Capture the cell that displays the provided text and extract its (X, Y) central coordinate. 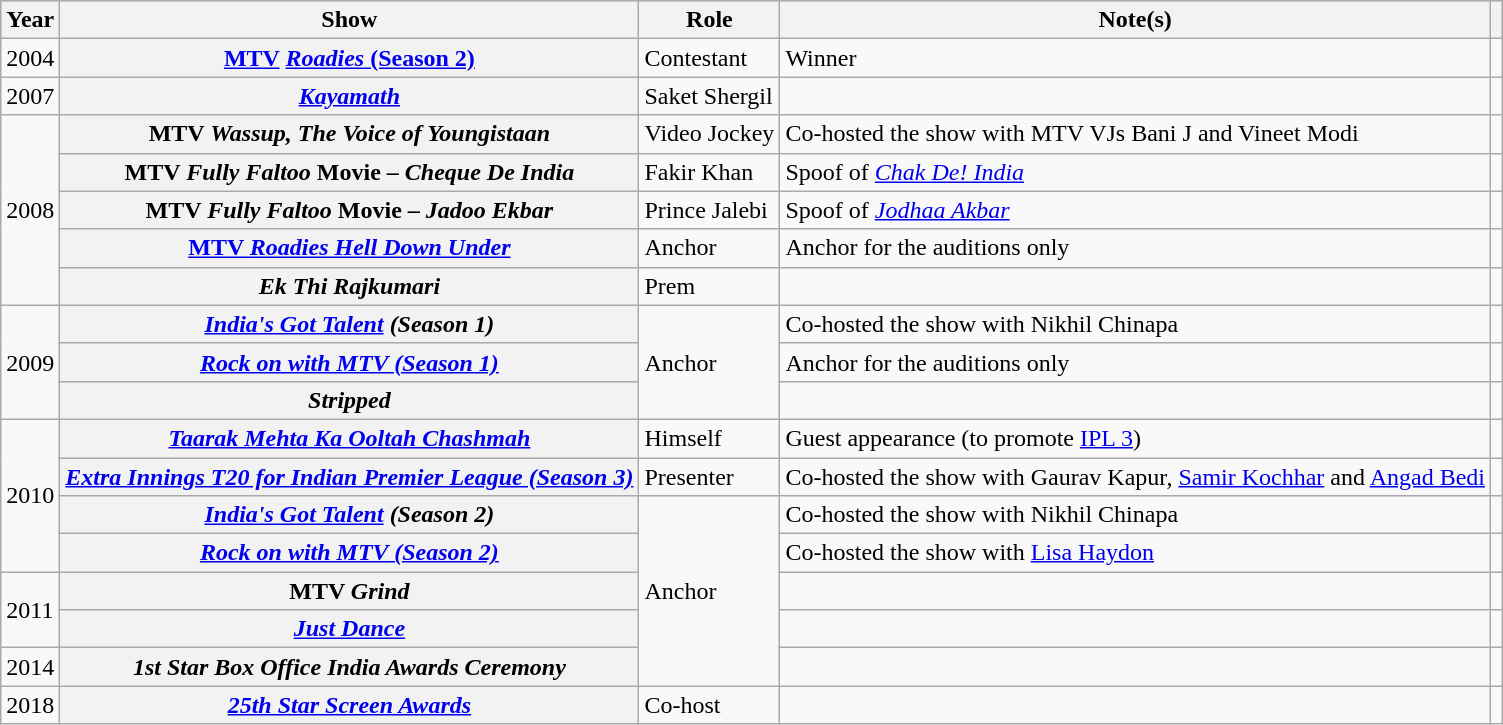
2007 (30, 96)
Contestant (710, 58)
Co-hosted the show with Lisa Haydon (1136, 553)
Prem (710, 286)
Co-hosted the show with Gaurav Kapur, Samir Kochhar and Angad Bedi (1136, 477)
Role (710, 20)
2018 (30, 705)
Video Jockey (710, 134)
Fakir Khan (710, 172)
Himself (710, 438)
2014 (30, 667)
Rock on with MTV (Season 1) (350, 362)
1st Star Box Office India Awards Ceremony (350, 667)
Co-hosted the show with MTV VJs Bani J and Vineet Modi (1136, 134)
Co-host (710, 705)
Show (350, 20)
Stripped (350, 400)
India's Got Talent (Season 1) (350, 324)
Saket Shergil (710, 96)
2009 (30, 362)
MTV Roadies Hell Down Under (350, 248)
Ek Thi Rajkumari (350, 286)
MTV Grind (350, 591)
Prince Jalebi (710, 210)
India's Got Talent (Season 2) (350, 515)
MTV Wassup, The Voice of Youngistaan (350, 134)
Year (30, 20)
Guest appearance (to promote IPL 3) (1136, 438)
Just Dance (350, 629)
Note(s) (1136, 20)
2004 (30, 58)
Winner (1136, 58)
Rock on with MTV (Season 2) (350, 553)
MTV Fully Faltoo Movie – Jadoo Ekbar (350, 210)
Spoof of Chak De! India (1136, 172)
2010 (30, 495)
Spoof of Jodhaa Akbar (1136, 210)
Kayamath (350, 96)
2008 (30, 210)
MTV Roadies (Season 2) (350, 58)
Taarak Mehta Ka Ooltah Chashmah (350, 438)
25th Star Screen Awards (350, 705)
2011 (30, 610)
MTV Fully Faltoo Movie – Cheque De India (350, 172)
Extra Innings T20 for Indian Premier League (Season 3) (350, 477)
Presenter (710, 477)
